Search for the cell housing the specified text and yield its [x, y] center coordinate. 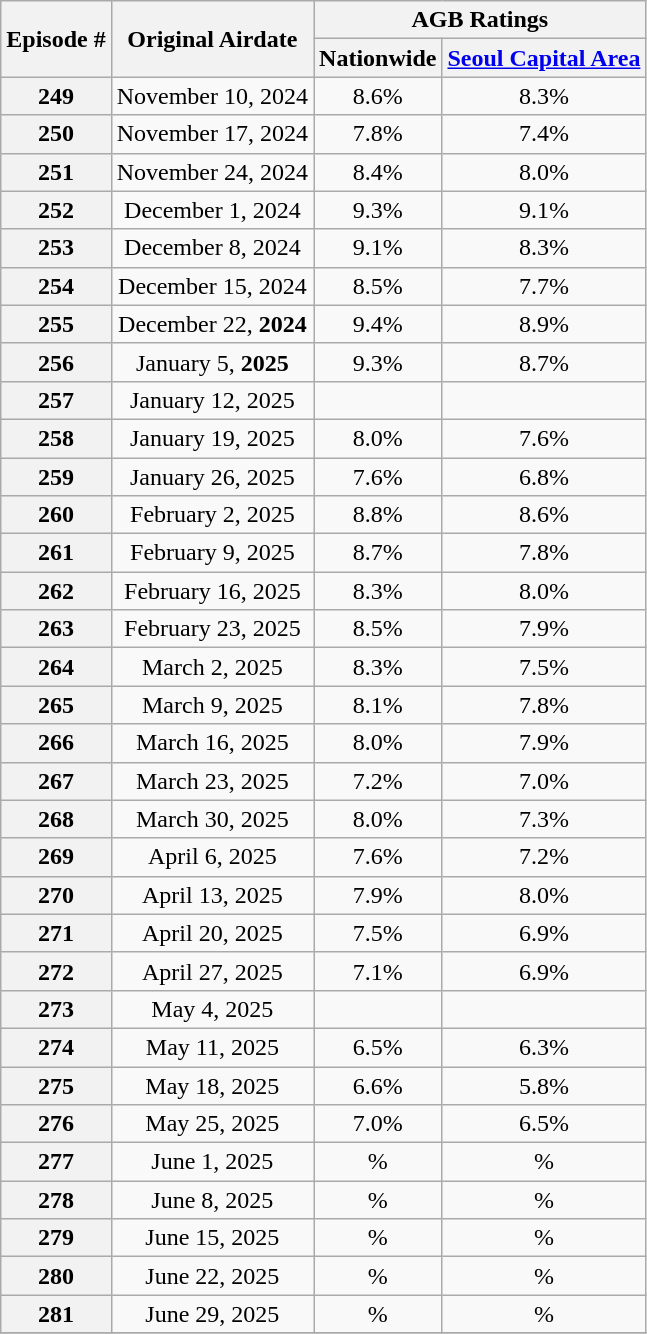
277 [56, 1162]
January 19, 2025 [212, 438]
January 5, 2025 [212, 362]
256 [56, 362]
November 17, 2024 [212, 134]
June 1, 2025 [212, 1162]
257 [56, 400]
273 [56, 1009]
February 2, 2025 [212, 515]
270 [56, 895]
7.4% [544, 134]
April 13, 2025 [212, 895]
March 16, 2025 [212, 743]
February 9, 2025 [212, 553]
5.8% [544, 1085]
8.8% [378, 515]
262 [56, 591]
264 [56, 667]
265 [56, 705]
279 [56, 1238]
January 12, 2025 [212, 400]
March 2, 2025 [212, 667]
April 6, 2025 [212, 857]
269 [56, 857]
December 22, 2024 [212, 324]
271 [56, 933]
275 [56, 1085]
8.9% [544, 324]
January 26, 2025 [212, 477]
281 [56, 1314]
Seoul Capital Area [544, 58]
255 [56, 324]
9.4% [378, 324]
May 25, 2025 [212, 1124]
6.3% [544, 1047]
274 [56, 1047]
AGB Ratings [480, 20]
254 [56, 286]
June 15, 2025 [212, 1238]
December 8, 2024 [212, 248]
Original Airdate [212, 39]
March 23, 2025 [212, 781]
May 11, 2025 [212, 1047]
263 [56, 629]
267 [56, 781]
252 [56, 210]
261 [56, 553]
6.8% [544, 477]
December 15, 2024 [212, 286]
Nationwide [378, 58]
276 [56, 1124]
7.1% [378, 971]
260 [56, 515]
May 18, 2025 [212, 1085]
249 [56, 96]
February 16, 2025 [212, 591]
June 8, 2025 [212, 1200]
272 [56, 971]
May 4, 2025 [212, 1009]
280 [56, 1276]
Episode # [56, 39]
April 20, 2025 [212, 933]
8.1% [378, 705]
251 [56, 172]
278 [56, 1200]
December 1, 2024 [212, 210]
November 10, 2024 [212, 96]
March 30, 2025 [212, 819]
November 24, 2024 [212, 172]
7.3% [544, 819]
268 [56, 819]
266 [56, 743]
250 [56, 134]
7.7% [544, 286]
259 [56, 477]
6.6% [378, 1085]
February 23, 2025 [212, 629]
June 29, 2025 [212, 1314]
253 [56, 248]
March 9, 2025 [212, 705]
8.4% [378, 172]
June 22, 2025 [212, 1276]
258 [56, 438]
April 27, 2025 [212, 971]
